Find where the given text appears and provide that cell's center as [X, Y] coordinate. 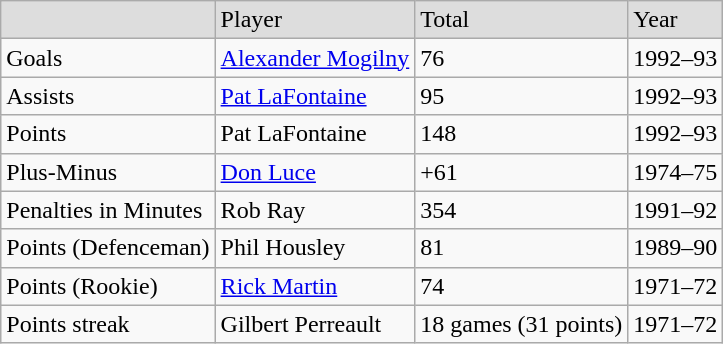
1989–90 [676, 248]
148 [522, 134]
1974–75 [676, 172]
Don Luce [315, 172]
81 [522, 248]
Alexander Mogilny [315, 58]
Total [522, 20]
Plus-Minus [108, 172]
Rick Martin [315, 286]
354 [522, 210]
Points (Rookie) [108, 286]
Goals [108, 58]
1991–92 [676, 210]
Penalties in Minutes [108, 210]
18 games (31 points) [522, 324]
Assists [108, 96]
Year [676, 20]
Rob Ray [315, 210]
Points (Defenceman) [108, 248]
Points streak [108, 324]
Phil Housley [315, 248]
74 [522, 286]
Points [108, 134]
Player [315, 20]
95 [522, 96]
+61 [522, 172]
Gilbert Perreault [315, 324]
76 [522, 58]
